From the cell containing the given text, extract its center point as [X, Y] coordinate. 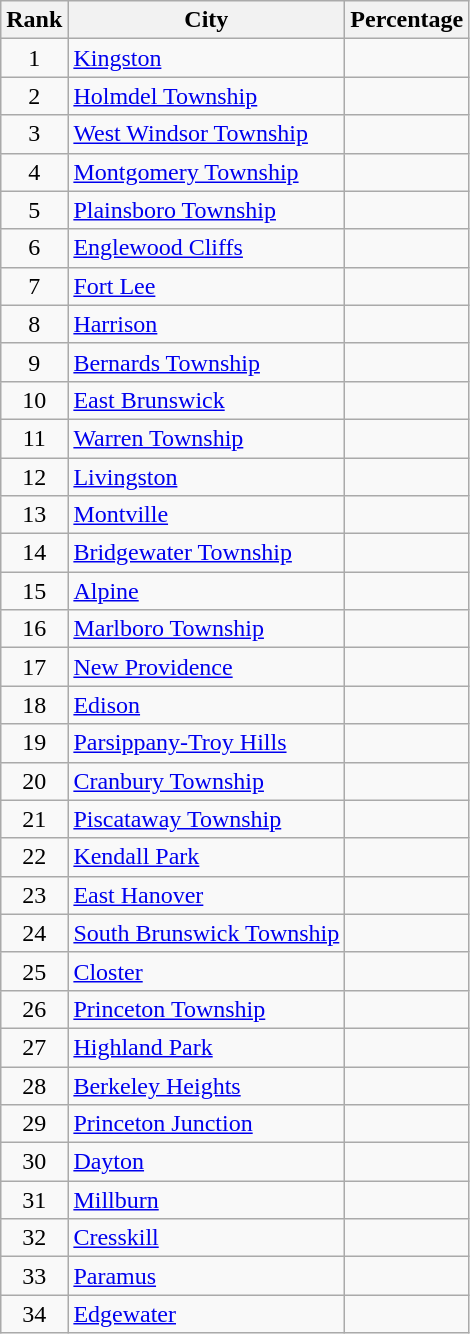
28 [34, 1085]
Livingston [206, 477]
West Windsor Township [206, 134]
South Brunswick Township [206, 933]
Plainsboro Township [206, 210]
10 [34, 400]
Edgewater [206, 1314]
Cresskill [206, 1238]
Cranbury Township [206, 781]
Englewood Cliffs [206, 248]
23 [34, 895]
18 [34, 705]
Kendall Park [206, 857]
6 [34, 248]
1 [34, 58]
8 [34, 324]
City [206, 20]
32 [34, 1238]
21 [34, 819]
Piscataway Township [206, 819]
Montgomery Township [206, 172]
Warren Township [206, 438]
Marlboro Township [206, 629]
East Hanover [206, 895]
20 [34, 781]
22 [34, 857]
Alpine [206, 591]
Millburn [206, 1200]
Percentage [407, 20]
Holmdel Township [206, 96]
17 [34, 667]
Princeton Junction [206, 1124]
Fort Lee [206, 286]
New Providence [206, 667]
Rank [34, 20]
Bernards Township [206, 362]
Montville [206, 515]
Closter [206, 971]
34 [34, 1314]
5 [34, 210]
15 [34, 591]
Dayton [206, 1162]
14 [34, 553]
Paramus [206, 1276]
25 [34, 971]
Berkeley Heights [206, 1085]
24 [34, 933]
Edison [206, 705]
27 [34, 1047]
12 [34, 477]
11 [34, 438]
29 [34, 1124]
26 [34, 1009]
9 [34, 362]
Kingston [206, 58]
Highland Park [206, 1047]
13 [34, 515]
East Brunswick [206, 400]
2 [34, 96]
Princeton Township [206, 1009]
7 [34, 286]
Bridgewater Township [206, 553]
30 [34, 1162]
33 [34, 1276]
4 [34, 172]
19 [34, 743]
3 [34, 134]
Parsippany-Troy Hills [206, 743]
31 [34, 1200]
16 [34, 629]
Harrison [206, 324]
